Output the (x, y) coordinate of the center of the cell containing the given text.  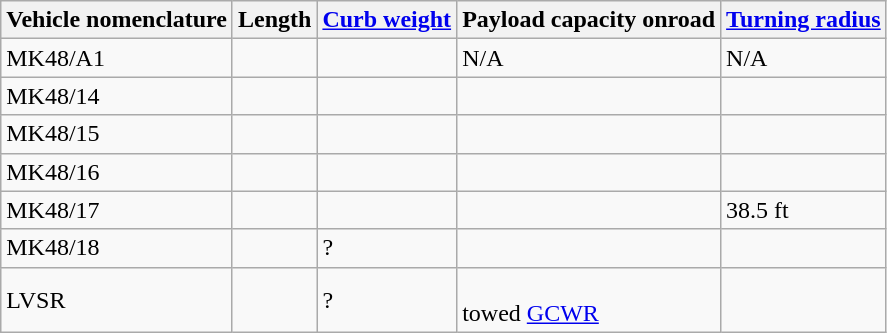
MK48/A1 (117, 58)
38.5 ft (804, 210)
Turning radius (804, 20)
MK48/16 (117, 172)
MK48/15 (117, 134)
Curb weight (387, 20)
MK48/14 (117, 96)
MK48/17 (117, 210)
Vehicle nomenclature (117, 20)
LVSR (117, 300)
MK48/18 (117, 248)
Payload capacity onroad (589, 20)
towed GCWR (589, 300)
Length (274, 20)
